Determine the (X, Y) coordinate at the center of the cell enclosing the given text.  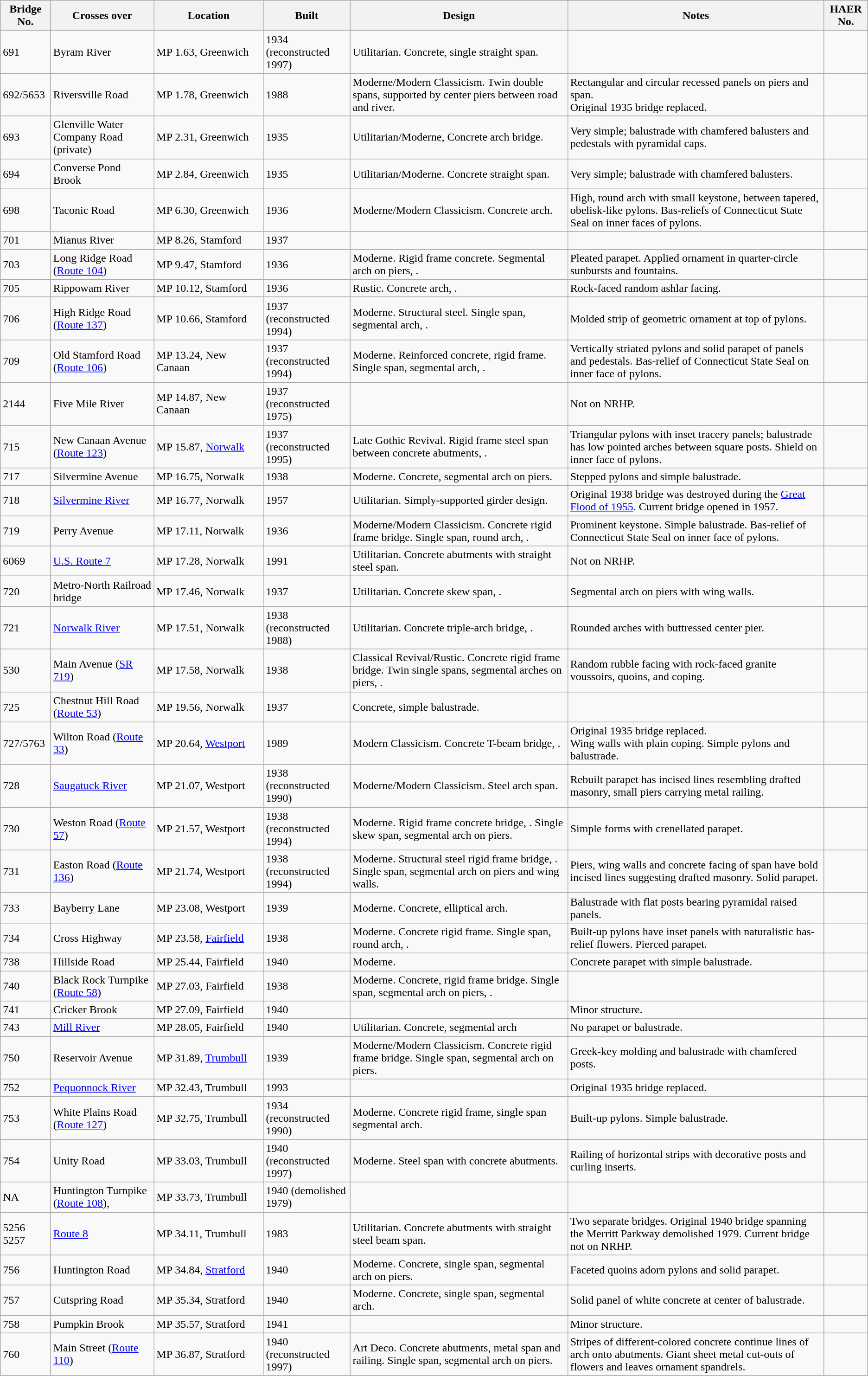
Modern Classicism. Concrete T-beam bridge, . (459, 743)
Location (209, 16)
Moderne. Structural steel rigid frame bridge, . Single span, segmental arch on piers and wing walls. (459, 871)
1993 (307, 1088)
Easton Road (Route 136) (102, 871)
Original 1935 bridge replaced.Wing walls with plain coping. Simple pylons and balustrade. (696, 743)
Rippowam River (102, 288)
Main Street (Route 110) (102, 1354)
1991 (307, 561)
752 (26, 1088)
MP 16.77, Norwalk (209, 501)
Moderne. Concrete rigid frame. Single span, round arch, . (459, 938)
Rock-faced random ashlar facing. (696, 288)
MP 10.66, Stamford (209, 318)
Utilitarian/Moderne. Concrete straight span. (459, 174)
1938 (reconstructed 1988) (307, 628)
MP 1.78, Greenwich (209, 95)
MP 33.03, Trumbull (209, 1161)
MP 16.75, Norwalk (209, 477)
Hillside Road (102, 962)
MP 33.73, Trumbull (209, 1197)
Riversville Road (102, 95)
1934 (reconstructed 1990) (307, 1118)
Original 1935 bridge replaced. (696, 1088)
Railing of horizontal strips with decorative posts and curling inserts. (696, 1161)
MP 35.57, Stratford (209, 1324)
Very simple; balustrade with chamfered balusters. (696, 174)
Perry Avenue (102, 531)
1988 (307, 95)
Triangular pylons with inset tracery panels; balustrade has low pointed arches between square posts. Shield on inner face of pylons. (696, 446)
Huntington Turnpike (Route 108), (102, 1197)
MP 21.07, Westport (209, 786)
Silvermine River (102, 501)
Utilitarian. Concrete skew span, . (459, 591)
738 (26, 962)
756 (26, 1270)
Molded strip of geometric ornament at top of pylons. (696, 318)
Moderne. Reinforced concrete, rigid frame. Single span, segmental arch, . (459, 361)
Chestnut Hill Road (Route 53) (102, 707)
MP 36.87, Stratford (209, 1354)
Moderne. (459, 962)
Converse Pond Brook (102, 174)
734 (26, 938)
Rectangular and circular recessed panels on piers and span.Original 1935 bridge replaced. (696, 95)
Wilton Road (Route 33) (102, 743)
Main Avenue (SR 719) (102, 670)
Very simple; balustrade with chamfered balusters and pedestals with pyramidal caps. (696, 137)
Solid panel of white concrete at center of balustrade. (696, 1300)
Glenville Water Company Road (private) (102, 137)
Mill River (102, 1028)
757 (26, 1300)
694 (26, 174)
MP 21.57, Westport (209, 829)
Moderne. Concrete, segmental arch on piers. (459, 477)
Utilitarian. Concrete abutments with straight steel beam span. (459, 1234)
MP 27.09, Fairfield (209, 1010)
720 (26, 591)
Silvermine Avenue (102, 477)
Moderne. Concrete rigid frame, single span segmental arch. (459, 1118)
Moderne. Rigid frame concrete. Segmental arch on piers, . (459, 264)
730 (26, 829)
MP 17.51, Norwalk (209, 628)
MP 25.44, Fairfield (209, 962)
Art Deco. Concrete abutments, metal span and railing. Single span, segmental arch on piers. (459, 1354)
709 (26, 361)
1940 (demolished 1979) (307, 1197)
Notes (696, 16)
725 (26, 707)
Moderne. Concrete, single span, segmental arch. (459, 1300)
Metro-North Railroad bridge (102, 591)
No parapet or balustrade. (696, 1028)
NA (26, 1197)
Faceted quoins adorn pylons and solid parapet. (696, 1270)
Crosses over (102, 16)
MP 23.08, Westport (209, 907)
Built-up pylons. Simple balustrade. (696, 1118)
Stripes of different-colored concrete continue lines of arch onto abutments. Giant sheet metal cut-outs of flowers and leaves ornament spandrels. (696, 1354)
Simple forms with crenellated parapet. (696, 829)
MP 2.84, Greenwich (209, 174)
Huntington Road (102, 1270)
Reservoir Avenue (102, 1058)
Greek-key molding and balustrade with chamfered posts. (696, 1058)
691 (26, 52)
758 (26, 1324)
721 (26, 628)
MP 14.87, New Canaan (209, 404)
MP 8.26, Stamford (209, 240)
6069 (26, 561)
Moderne. Structural steel. Single span, segmental arch, . (459, 318)
530 (26, 670)
Five Mile River (102, 404)
Bridge No. (26, 16)
MP 23.58, Fairfield (209, 938)
706 (26, 318)
Prominent keystone. Simple balustrade. Bas-relief of Connecticut State Seal on inner face of pylons. (696, 531)
Cutspring Road (102, 1300)
Original 1938 bridge was destroyed during the Great Flood of 1955. Current bridge opened in 1957. (696, 501)
Moderne. Rigid frame concrete bridge, . Single skew span, segmental arch on piers. (459, 829)
Vertically striated pylons and solid parapet of panels and pedestals. Bas-relief of Connecticut State Seal on inner face of pylons. (696, 361)
Cross Highway (102, 938)
MP 34.11, Trumbull (209, 1234)
Concrete parapet with simple balustrade. (696, 962)
Utilitarian. Simply-supported girder design. (459, 501)
Design (459, 16)
Route 8 (102, 1234)
Moderne/Modern Classicism. Twin double spans, supported by center piers between road and river. (459, 95)
MP 1.63, Greenwich (209, 52)
698 (26, 210)
MP 19.56, Norwalk (209, 707)
731 (26, 871)
703 (26, 264)
Moderne. Concrete, elliptical arch. (459, 907)
MP 6.30, Greenwich (209, 210)
MP 34.84, Stratford (209, 1270)
750 (26, 1058)
1938 (reconstructed 1990) (307, 786)
1983 (307, 1234)
MP 17.58, Norwalk (209, 670)
MP 31.89, Trumbull (209, 1058)
Two separate bridges. Original 1940 bridge spanning the Merritt Parkway demolished 1979. Current bridge not on NRHP. (696, 1234)
692/5653 (26, 95)
Segmental arch on piers with wing walls. (696, 591)
693 (26, 137)
Random rubble facing with rock-faced granite voussoirs, quoins, and coping. (696, 670)
743 (26, 1028)
MP 28.05, Fairfield (209, 1028)
1937 (reconstructed 1975) (307, 404)
Moderne/Modern Classicism. Steel arch span. (459, 786)
Pumpkin Brook (102, 1324)
MP 21.74, Westport (209, 871)
1957 (307, 501)
701 (26, 240)
Bayberry Lane (102, 907)
728 (26, 786)
717 (26, 477)
HAER No. (846, 16)
MP 10.12, Stamford (209, 288)
1937 (reconstructed 1995) (307, 446)
Moderne. Concrete, rigid frame bridge. Single span, segmental arch on piers, . (459, 985)
MP 17.11, Norwalk (209, 531)
Classical Revival/Rustic. Concrete rigid frame bridge. Twin single spans, segmental arches on piers, . (459, 670)
Utilitarian. Concrete, segmental arch (459, 1028)
Late Gothic Revival. Rigid frame steel span between concrete abutments, . (459, 446)
740 (26, 985)
Mianus River (102, 240)
52565257 (26, 1234)
Utilitarian. Concrete triple-arch bridge, . (459, 628)
718 (26, 501)
760 (26, 1354)
753 (26, 1118)
MP 13.24, New Canaan (209, 361)
733 (26, 907)
Black Rock Turnpike (Route 58) (102, 985)
MP 32.75, Trumbull (209, 1118)
Balustrade with flat posts bearing pyramidal raised panels. (696, 907)
Moderne/Modern Classicism. Concrete rigid frame bridge. Single span, segmental arch on piers. (459, 1058)
719 (26, 531)
754 (26, 1161)
741 (26, 1010)
Stepped pylons and simple balustrade. (696, 477)
Utilitarian. Concrete, single straight span. (459, 52)
Pleated parapet. Applied ornament in quarter-circle sunbursts and fountains. (696, 264)
Rustic. Concrete arch, . (459, 288)
MP 35.34, Stratford (209, 1300)
MP 20.64, Westport (209, 743)
MP 9.47, Stamford (209, 264)
Utilitarian/Moderne, Concrete arch bridge. (459, 137)
Old Stamford Road (Route 106) (102, 361)
Weston Road (Route 57) (102, 829)
727/5763 (26, 743)
U.S. Route 7 (102, 561)
MP 15.87, Norwalk (209, 446)
1941 (307, 1324)
Byram River (102, 52)
1934 (reconstructed 1997) (307, 52)
Built (307, 16)
Norwalk River (102, 628)
MP 17.46, Norwalk (209, 591)
Rebuilt parapet has incised lines resembling drafted masonry, small piers carrying metal railing. (696, 786)
Pequonnock River (102, 1088)
MP 27.03, Fairfield (209, 985)
Unity Road (102, 1161)
Moderne. Concrete, single span, segmental arch on piers. (459, 1270)
MP 32.43, Trumbull (209, 1088)
Moderne/Modern Classicism. Concrete arch. (459, 210)
High, round arch with small keystone, between tapered, obelisk-like pylons. Bas-reliefs of Connecticut State Seal on inner faces of pylons. (696, 210)
715 (26, 446)
Cricker Brook (102, 1010)
Rounded arches with buttressed center pier. (696, 628)
Utilitarian. Concrete abutments with straight steel span. (459, 561)
Taconic Road (102, 210)
Long Ridge Road (Route 104) (102, 264)
Saugatuck River (102, 786)
Built-up pylons have inset panels with naturalistic bas-relief flowers. Pierced parapet. (696, 938)
MP 2.31, Greenwich (209, 137)
New Canaan Avenue (Route 123) (102, 446)
Moderne/Modern Classicism. Concrete rigid frame bridge. Single span, round arch, . (459, 531)
Concrete, simple balustrade. (459, 707)
1989 (307, 743)
MP 17.28, Norwalk (209, 561)
2144 (26, 404)
Moderne. Steel span with concrete abutments. (459, 1161)
White Plains Road (Route 127) (102, 1118)
High Ridge Road (Route 137) (102, 318)
Piers, wing walls and concrete facing of span have bold incised lines suggesting drafted masonry. Solid parapet. (696, 871)
705 (26, 288)
